Locate the cell with the specified text and output its (X, Y) center coordinate. 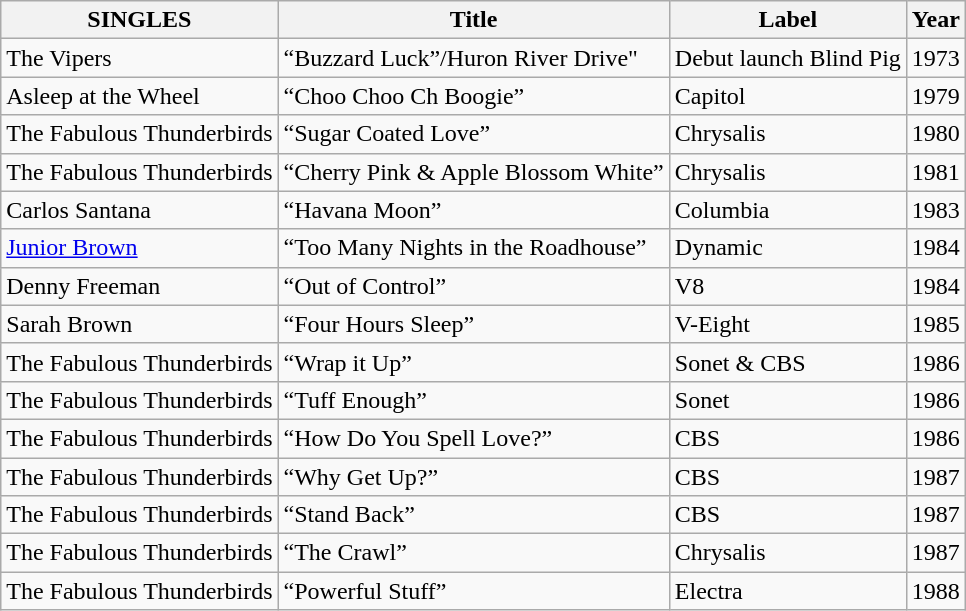
“Havana Moon” (474, 210)
V8 (788, 286)
1988 (936, 591)
“Cherry Pink & Apple Blossom White” (474, 172)
“Wrap it Up” (474, 362)
“How Do You Spell Love?” (474, 438)
Denny Freeman (140, 286)
Sonet (788, 400)
Junior Brown (140, 248)
“Four Hours Sleep” (474, 324)
1979 (936, 96)
“Too Many Nights in the Roadhouse” (474, 248)
Columbia (788, 210)
1980 (936, 134)
“Choo Choo Ch Boogie” (474, 96)
1985 (936, 324)
The Vipers (140, 58)
Dynamic (788, 248)
SINGLES (140, 20)
“Sugar Coated Love” (474, 134)
Asleep at the Wheel (140, 96)
Label (788, 20)
Title (474, 20)
“Tuff Enough” (474, 400)
“Out of Control” (474, 286)
Debut launch Blind Pig (788, 58)
“Why Get Up?” (474, 477)
1983 (936, 210)
“Stand Back” (474, 515)
“The Crawl” (474, 553)
Year (936, 20)
“Buzzard Luck”/Huron River Drive" (474, 58)
1973 (936, 58)
Sonet & CBS (788, 362)
V-Eight (788, 324)
Electra (788, 591)
Carlos Santana (140, 210)
Sarah Brown (140, 324)
1981 (936, 172)
“Powerful Stuff” (474, 591)
Capitol (788, 96)
